Extract the (x, y) coordinate from the center of the cell holding the provided text.  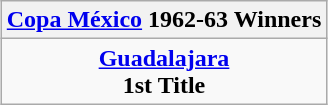
Copa México 1962-63 Winners (164, 20)
Guadalajara1st Title (164, 72)
